Pinpoint the cell where the given text exists, returning its [X, Y] midpoint coordinate. 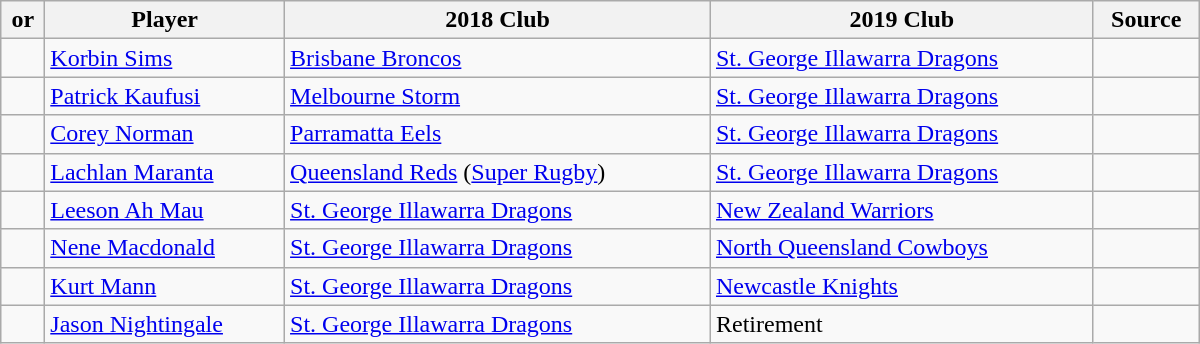
Source [1146, 20]
Korbin Sims [165, 58]
North Queensland Cowboys [902, 248]
Leeson Ah Mau [165, 210]
Jason Nightingale [165, 324]
Patrick Kaufusi [165, 96]
Queensland Reds (Super Rugby) [498, 172]
Player [165, 20]
2019 Club [902, 20]
Retirement [902, 324]
New Zealand Warriors [902, 210]
Melbourne Storm [498, 96]
or [23, 20]
Parramatta Eels [498, 134]
Lachlan Maranta [165, 172]
2018 Club [498, 20]
Corey Norman [165, 134]
Brisbane Broncos [498, 58]
Newcastle Knights [902, 286]
Kurt Mann [165, 286]
Nene Macdonald [165, 248]
